Scan for the cell matching the given text and deliver its (x, y) coordinate at center. 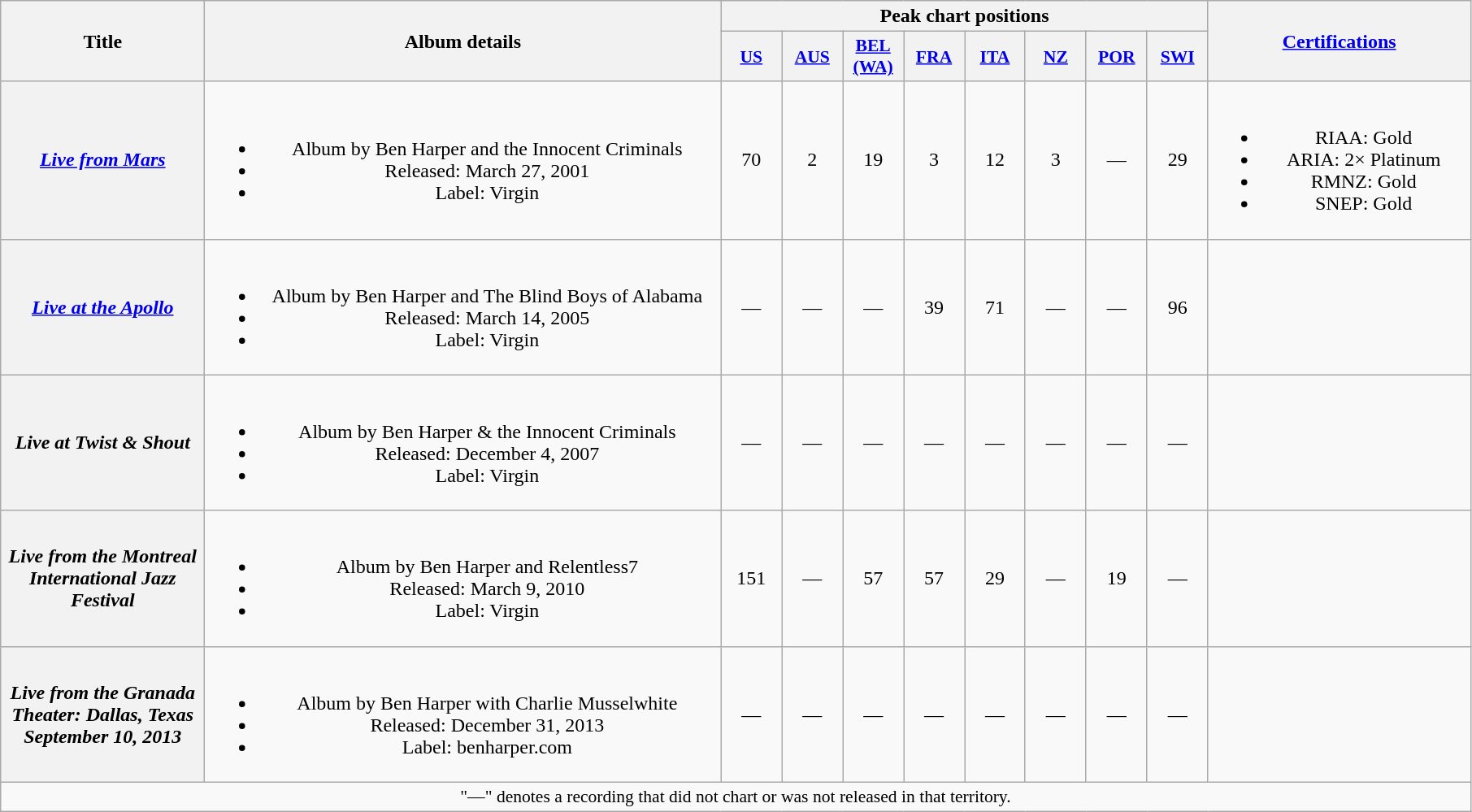
Album details (463, 41)
Live at Twist & Shout (102, 442)
AUS (813, 57)
Title (102, 41)
RIAA: GoldARIA: 2× PlatinumRMNZ: GoldSNEP: Gold (1340, 160)
NZ (1055, 57)
39 (935, 307)
12 (995, 160)
70 (751, 160)
ITA (995, 57)
US (751, 57)
Certifications (1340, 41)
BEL(WA) (873, 57)
Album by Ben Harper & the Innocent CriminalsReleased: December 4, 2007Label: Virgin (463, 442)
Peak chart positions (964, 16)
71 (995, 307)
Live from the Montreal International Jazz Festival (102, 579)
Album by Ben Harper with Charlie MusselwhiteReleased: December 31, 2013Label: benharper.com (463, 714)
FRA (935, 57)
Album by Ben Harper and Relentless7Released: March 9, 2010Label: Virgin (463, 579)
Live from Mars (102, 160)
96 (1177, 307)
Live at the Apollo (102, 307)
151 (751, 579)
SWI (1177, 57)
Album by Ben Harper and The Blind Boys of AlabamaReleased: March 14, 2005Label: Virgin (463, 307)
Live from the Granada Theater: Dallas, Texas September 10, 2013 (102, 714)
Album by Ben Harper and the Innocent CriminalsReleased: March 27, 2001Label: Virgin (463, 160)
POR (1117, 57)
"—" denotes a recording that did not chart or was not released in that territory. (736, 797)
2 (813, 160)
